Detect which cell encompasses the target text, then output its [X, Y] center coordinate. 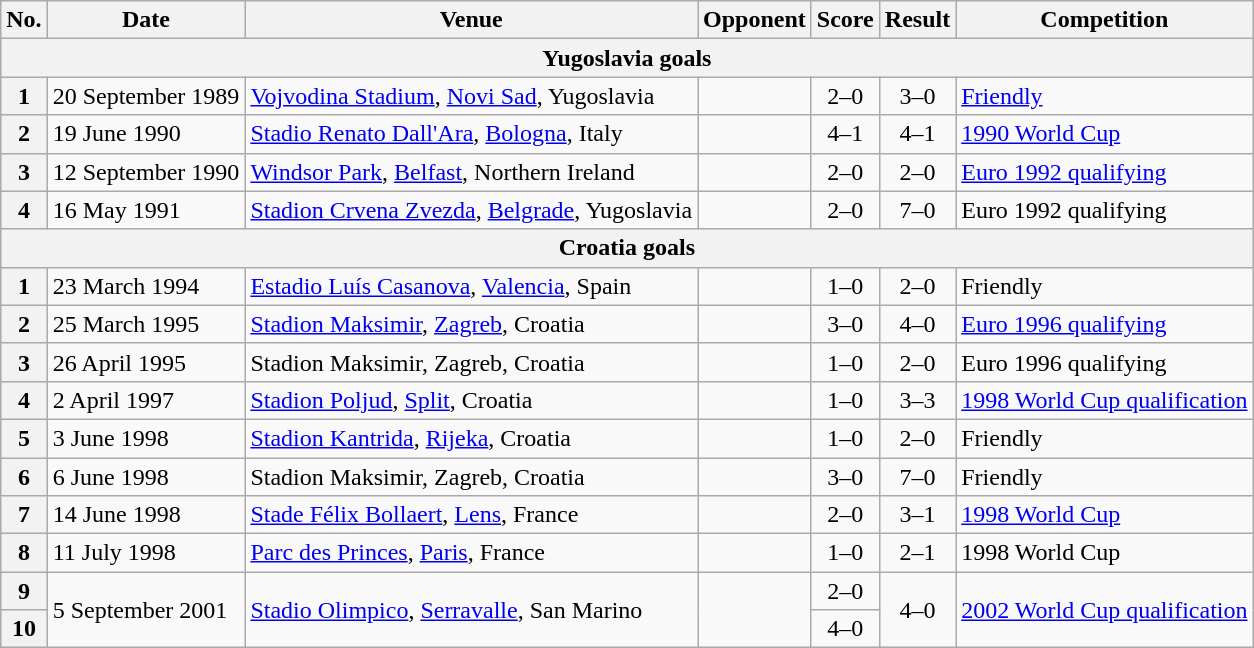
Estadio Luís Casanova, Valencia, Spain [472, 286]
Venue [472, 20]
26 April 1995 [146, 362]
20 September 1989 [146, 96]
Stadio Olimpico, Serravalle, San Marino [472, 610]
14 June 1998 [146, 515]
3–1 [917, 515]
Result [917, 20]
25 March 1995 [146, 324]
1998 World Cup qualification [1104, 400]
Yugoslavia goals [627, 58]
8 [24, 553]
Vojvodina Stadium, Novi Sad, Yugoslavia [472, 96]
Stadion Kantrida, Rijeka, Croatia [472, 438]
19 June 1990 [146, 134]
2 April 1997 [146, 400]
Competition [1104, 20]
Croatia goals [627, 248]
11 July 1998 [146, 553]
5 September 2001 [146, 610]
No. [24, 20]
10 [24, 629]
9 [24, 591]
16 May 1991 [146, 210]
6 [24, 477]
12 September 1990 [146, 172]
1990 World Cup [1104, 134]
Parc des Princes, Paris, France [472, 553]
5 [24, 438]
23 March 1994 [146, 286]
Stadion Poljud, Split, Croatia [472, 400]
2002 World Cup qualification [1104, 610]
Opponent [755, 20]
Date [146, 20]
3 June 1998 [146, 438]
6 June 1998 [146, 477]
Stade Félix Bollaert, Lens, France [472, 515]
Windsor Park, Belfast, Northern Ireland [472, 172]
2–1 [917, 553]
Stadio Renato Dall'Ara, Bologna, Italy [472, 134]
3–3 [917, 400]
Stadion Crvena Zvezda, Belgrade, Yugoslavia [472, 210]
7 [24, 515]
Score [845, 20]
